Return the (x, y) coordinate for the center point of the cell that contains the specified text.  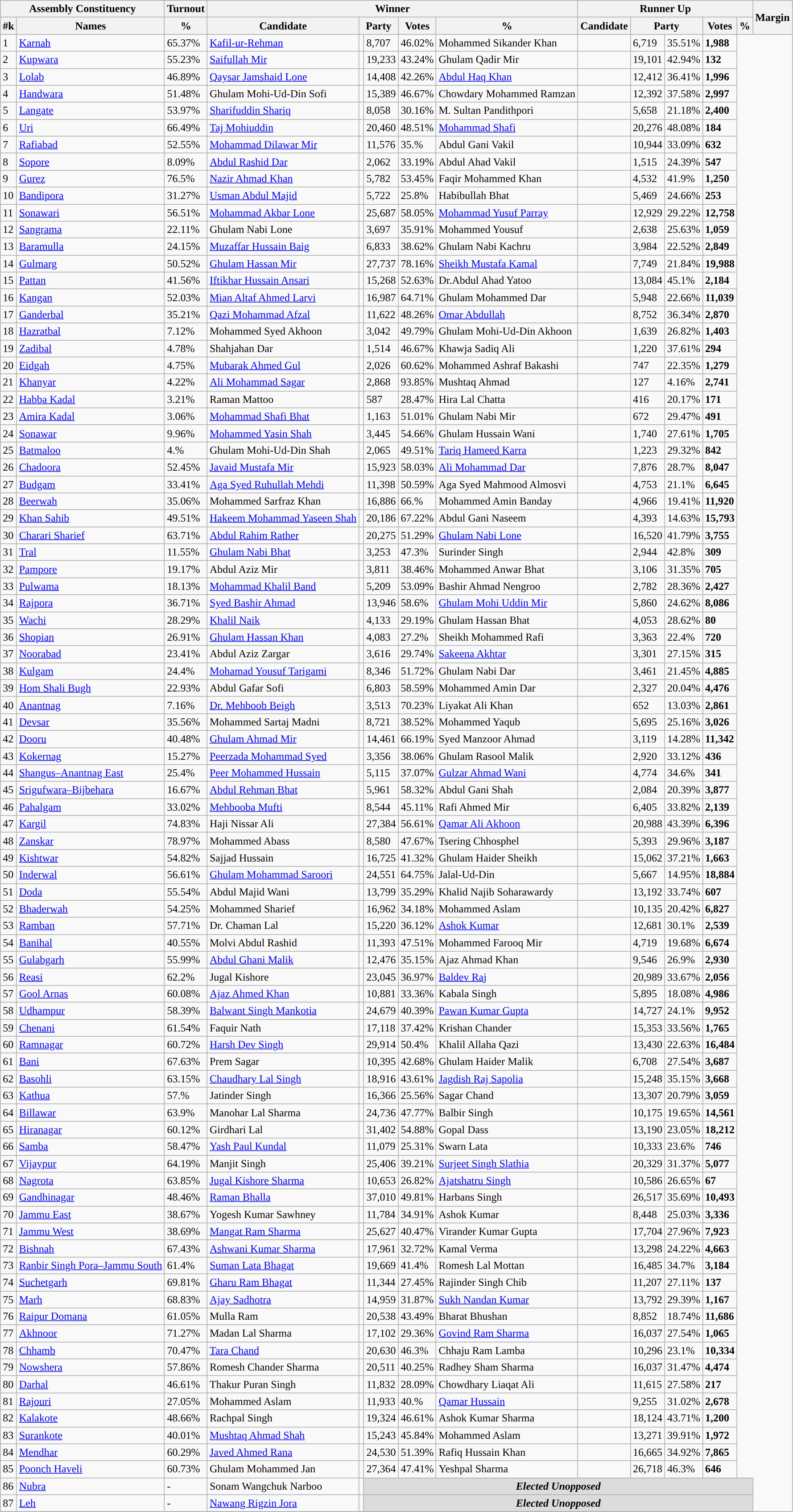
Ramnagar (91, 1045)
45.84% (417, 1435)
652 (648, 705)
17,961 (381, 1248)
Ghulam Mohi Uddin Mir (507, 603)
10,881 (381, 994)
Charari Sharief (91, 535)
29.47% (683, 416)
4.22% (186, 382)
25,687 (381, 213)
56.51% (186, 213)
Amira Kadal (91, 416)
43.39% (683, 824)
33.41% (186, 484)
7,749 (648, 264)
7,923 (720, 1231)
Govind Ram Sharma (507, 1334)
5,782 (381, 178)
61.54% (186, 1027)
38.06% (417, 756)
65.37% (186, 43)
1,515 (648, 162)
Chowdhary Liaqat Ali (507, 1384)
15,793 (720, 518)
Faquir Nath (283, 1027)
38 (8, 671)
76 (8, 1317)
41.79% (683, 535)
547 (720, 162)
60.62% (417, 365)
10,334 (720, 1350)
31.87% (417, 1300)
Raman Mattoo (283, 399)
Mohammad Shafi (507, 128)
Radhey Sham Sharma (507, 1367)
Ghulam Hassan Mir (283, 264)
4,393 (648, 518)
26.9% (683, 960)
26.65% (683, 1181)
32 (8, 569)
35.69% (683, 1197)
13,307 (648, 1096)
Ghulam Mohi-Ud-Din Shah (283, 450)
35.56% (186, 722)
29.22% (683, 213)
66 (8, 1147)
13,946 (381, 603)
Nubra (91, 1486)
Liyakat Ali Khan (507, 705)
8,544 (381, 807)
31.35% (683, 569)
Mushtaq Ahmad (507, 382)
76.5% (186, 178)
41.4% (417, 1265)
20.04% (683, 688)
35 (8, 620)
3,059 (720, 1096)
13,192 (648, 892)
55.99% (186, 960)
Ghulam Ahmad Mir (283, 739)
Khawja Sadiq Ali (507, 348)
3,184 (720, 1265)
11,686 (720, 1317)
4,719 (648, 943)
Ashwani Kumar Sharma (283, 1248)
Hazratbal (91, 331)
1,663 (720, 858)
24.4% (186, 671)
Rajinder Singh Chib (507, 1282)
Mohamad Yousuf Tarigami (283, 671)
57.71% (186, 926)
4,986 (720, 994)
747 (648, 365)
10,175 (648, 1113)
Chenani (91, 1027)
Chhamb (91, 1350)
60.08% (186, 994)
Mohammed Syed Akhoon (283, 331)
15,923 (381, 467)
Marh (91, 1300)
Samba (91, 1147)
Tsering Chhosphel (507, 841)
58 (8, 1011)
42.94% (683, 60)
Turnout (186, 9)
Javaid Mustafa Mir (283, 467)
25.63% (683, 230)
Taj Mohiuddin (283, 128)
25,406 (381, 1164)
15.27% (186, 756)
Nagrota (91, 1181)
Iftikhar Hussain Ansari (283, 281)
Harsh Dev Singh (283, 1045)
16,485 (648, 1265)
84 (8, 1452)
Faqir Mohammed Khan (507, 178)
1,514 (381, 348)
Khanyar (91, 382)
Mehbooba Mufti (283, 807)
294 (720, 348)
Peer Mohammed Hussain (283, 773)
71 (8, 1231)
29.74% (417, 654)
10,296 (648, 1350)
Batmaloo (91, 450)
38.62% (417, 247)
48.66% (186, 1418)
Manohar Lal Sharma (283, 1113)
Mohammad Khalil Band (283, 586)
Bani (91, 1062)
Bharat Bhushan (507, 1317)
Rafiq Hussain Khan (507, 1452)
2,139 (720, 807)
5,469 (648, 195)
Dr.Abdul Ahad Yatoo (507, 281)
2,026 (381, 365)
38.46% (417, 569)
65 (8, 1130)
5,722 (381, 195)
20,630 (381, 1350)
20,329 (648, 1164)
47.67% (417, 841)
24.39% (683, 162)
11,832 (381, 1384)
19,988 (720, 264)
35.21% (186, 315)
132 (720, 60)
28.36% (683, 586)
50.52% (186, 264)
53.45% (417, 178)
28.09% (417, 1384)
842 (720, 450)
253 (720, 195)
63.71% (186, 535)
42.68% (417, 1062)
Ghulam Mohi-Ud-Din Sofi (283, 94)
137 (720, 1282)
Yash Paul Kundal (283, 1147)
21 (8, 382)
13,799 (381, 892)
Chaudhary Lal Singh (283, 1079)
Abdul Gani Shah (507, 790)
Mohammad Yusuf Parray (507, 213)
Habba Kadal (91, 399)
27,364 (381, 1469)
4,476 (720, 688)
Kamal Verma (507, 1248)
7.12% (186, 331)
M. Sultan Pandithpori (507, 111)
341 (720, 773)
Pattan (91, 281)
Shangus–Anantnag East (91, 773)
87 (8, 1503)
Mohammed Sikander Khan (507, 43)
57 (8, 994)
48.08% (683, 128)
13,190 (648, 1130)
Leh (91, 1503)
2,861 (720, 705)
29.36% (417, 1334)
2,868 (381, 382)
20.17% (683, 399)
67.63% (186, 1062)
19,101 (648, 60)
4.% (186, 450)
40.39% (417, 1011)
52.55% (186, 145)
Kafil-ur-Rehman (283, 43)
68 (8, 1181)
4,753 (648, 484)
#k (8, 26)
Aga Syed Ruhullah Mehdi (283, 484)
2,539 (720, 926)
1,988 (720, 43)
8,047 (720, 467)
23.05% (683, 1130)
67.43% (186, 1248)
11,615 (648, 1384)
13,084 (648, 281)
16,886 (381, 501)
12,476 (381, 960)
22.11% (186, 230)
3.21% (186, 399)
33.09% (683, 145)
15,062 (648, 858)
31.47% (683, 1367)
6,396 (720, 824)
1,765 (720, 1027)
34 (8, 603)
Bandipora (91, 195)
20,511 (381, 1367)
Pawan Kumar Gupta (507, 1011)
34.6% (683, 773)
70 (8, 1214)
34.91% (417, 1214)
12,392 (648, 94)
2,065 (381, 450)
Suman Lata Bhagat (283, 1265)
Ghulam Nabi Kachru (507, 247)
33.74% (683, 892)
72 (8, 1248)
23.41% (186, 654)
17,704 (648, 1231)
Kathua (91, 1096)
Ramban (91, 926)
2,327 (648, 688)
22.4% (683, 637)
11,784 (381, 1214)
Raipur Domana (91, 1317)
40.47% (417, 1231)
24,530 (381, 1452)
3,042 (381, 331)
Baramulla (91, 247)
3,026 (720, 722)
2,920 (648, 756)
51.48% (186, 94)
27.45% (417, 1282)
19 (8, 348)
Mohammed Anwar Bhat (507, 569)
Romesh Lal Mottan (507, 1265)
51.72% (417, 671)
Assembly Constituency (83, 9)
11 (8, 213)
309 (720, 552)
22.52% (683, 247)
3.06% (186, 416)
Pulwama (91, 586)
48.51% (417, 128)
4,532 (648, 178)
Ajatshatru Singh (507, 1181)
Krishan Chander (507, 1027)
Ghulam Nabi Bhat (283, 552)
16,366 (381, 1096)
21.1% (683, 484)
Abdul Ahad Vakil (507, 162)
7.16% (186, 705)
36.34% (683, 315)
51.01% (417, 416)
18.74% (683, 1317)
15,243 (381, 1435)
20,276 (648, 128)
17,102 (381, 1334)
4.75% (186, 365)
Abdul Haq Khan (507, 77)
Ghulam Rasool Malik (507, 756)
3,697 (381, 230)
11,920 (720, 501)
171 (720, 399)
8,852 (648, 1317)
Dr. Chaman Lal (283, 926)
Rajouri (91, 1401)
Jugal Kishore Sharma (283, 1181)
85 (8, 1469)
18.13% (186, 586)
720 (720, 637)
5,393 (648, 841)
Runner Up (665, 9)
3,301 (648, 654)
60.72% (186, 1045)
Handwara (91, 94)
5,895 (648, 994)
55.23% (186, 60)
71.27% (186, 1334)
54 (8, 943)
Mohammed Amin Dar (507, 688)
27.61% (683, 433)
25,627 (381, 1231)
43.49% (417, 1317)
2,849 (720, 247)
74.83% (186, 824)
12,929 (648, 213)
20,989 (648, 977)
8,721 (381, 722)
2 (8, 60)
34.18% (417, 909)
Pampore (91, 569)
27.15% (683, 654)
1,972 (720, 1435)
45.11% (417, 807)
68.83% (186, 1300)
33.36% (417, 994)
20.79% (683, 1096)
Jammu East (91, 1214)
12,412 (648, 77)
48 (8, 841)
Tral (91, 552)
12 (8, 230)
Pahalgam (91, 807)
9,255 (648, 1401)
28.62% (683, 620)
Jammu West (91, 1231)
Jugal Kishore (283, 977)
4.78% (186, 348)
60.29% (186, 1452)
Ghulam Haider Sheikh (507, 858)
25.16% (683, 722)
40 (8, 705)
31.02% (683, 1401)
Gandhinagar (91, 1197)
17 (8, 315)
37.58% (683, 94)
33.19% (417, 162)
10,395 (381, 1062)
35.51% (683, 43)
1,250 (720, 178)
3,445 (381, 433)
Jalal-Ud-Din (507, 875)
1,639 (648, 331)
54.82% (186, 858)
Sajjad Hussain (283, 858)
14 (8, 264)
11,342 (720, 739)
15,389 (381, 94)
Tara Chand (283, 1350)
11,207 (648, 1282)
Poonch Haveli (91, 1469)
46.02% (417, 43)
Abdul Gani Vakil (507, 145)
1,065 (720, 1334)
61.4% (186, 1265)
18.08% (683, 994)
4,053 (648, 620)
4 (8, 94)
54.66% (417, 433)
35.29% (417, 892)
46.89% (186, 77)
51 (8, 892)
34.7% (683, 1265)
Ghulam Nabi Dar (507, 671)
217 (720, 1384)
Abdul Rashid Dar (283, 162)
Mian Altaf Ahmed Larvi (283, 298)
47.41% (417, 1469)
13,792 (648, 1300)
Yogesh Kumar Sawhney (283, 1214)
37 (8, 654)
36.71% (186, 603)
5,077 (720, 1164)
78.16% (417, 264)
Manjit Singh (283, 1164)
Ranbir Singh Pora–Jammu South (91, 1265)
Rachpal Singh (283, 1418)
37,010 (381, 1197)
2,062 (381, 162)
1,279 (720, 365)
4,474 (720, 1367)
14.28% (683, 739)
33.12% (683, 756)
42.8% (683, 552)
40.% (417, 1401)
Gurez (91, 178)
41.56% (186, 281)
78 (8, 1350)
48.26% (417, 315)
26,517 (648, 1197)
33 (8, 586)
20,460 (381, 128)
41.9% (683, 178)
2,870 (720, 315)
93.85% (417, 382)
23.1% (683, 1350)
49 (8, 858)
Mohammed Sartaj Madni (283, 722)
4,133 (381, 620)
5,658 (648, 111)
55 (8, 960)
21.84% (683, 264)
Baldev Raj (507, 977)
11,344 (381, 1282)
2,678 (720, 1401)
9,952 (720, 1011)
Reasi (91, 977)
8,707 (381, 43)
Ghulam Qadir Mir (507, 60)
Kishtwar (91, 858)
672 (648, 416)
16,725 (381, 858)
Harbans Singh (507, 1197)
6,674 (720, 943)
16,962 (381, 909)
Anantnag (91, 705)
40.25% (417, 1367)
5,667 (648, 875)
70.23% (417, 705)
315 (720, 654)
22 (8, 399)
1,200 (720, 1418)
60.12% (186, 1130)
29.96% (683, 841)
15,353 (648, 1027)
5,860 (648, 603)
14.63% (683, 518)
16,520 (648, 535)
Hakeem Mohammad Yaseen Shah (283, 518)
22.35% (683, 365)
53 (8, 926)
56 (8, 977)
27,384 (381, 824)
127 (648, 382)
24 (8, 433)
646 (720, 1469)
11,398 (381, 484)
Devsar (91, 722)
66.% (417, 501)
Kupwara (91, 60)
70.47% (186, 1350)
78.97% (186, 841)
20,275 (381, 535)
14,408 (381, 77)
77 (8, 1334)
18 (8, 331)
Saifullah Mir (283, 60)
16 (8, 298)
Kalakote (91, 1418)
13,298 (648, 1248)
11,622 (381, 315)
11,079 (381, 1147)
1,740 (648, 433)
43.71% (683, 1418)
37.07% (417, 773)
Hiranagar (91, 1130)
Abdul Ghani Malik (283, 960)
3,513 (381, 705)
Kangan (91, 298)
Ghulam Hassan Bhat (507, 620)
Mendhar (91, 1452)
4,885 (720, 671)
8 (8, 162)
53.09% (417, 586)
Akhnoor (91, 1334)
Sangrama (91, 230)
41.32% (417, 858)
5,948 (648, 298)
63.9% (186, 1113)
7,865 (720, 1452)
Yeshpal Sharma (507, 1469)
Ghulam Hussain Wani (507, 433)
Zadibal (91, 348)
20,538 (381, 1317)
69.81% (186, 1282)
13.03% (683, 705)
184 (720, 128)
Usman Abdul Majid (283, 195)
Gulzar Ahmad Wani (507, 773)
Mohammed Abass (283, 841)
19.17% (186, 569)
Ghulam Hassan Khan (283, 637)
Mulla Ram (283, 1317)
Darhal (91, 1384)
Mangat Ram Sharma (283, 1231)
24.66% (683, 195)
64.71% (417, 298)
2,944 (648, 552)
31 (8, 552)
59 (8, 1027)
23.6% (683, 1147)
Surankote (91, 1435)
3,755 (720, 535)
4,663 (720, 1248)
19.65% (683, 1113)
Surjeet Singh Slathia (507, 1164)
15 (8, 281)
66.49% (186, 128)
Swarn Lata (507, 1147)
14,461 (381, 739)
Wachi (91, 620)
Zanskar (91, 841)
Balwant Singh Mankotia (283, 1011)
Hira Lal Chatta (507, 399)
21.45% (683, 671)
Abdul Aziz Mir (283, 569)
11.55% (186, 552)
24,679 (381, 1011)
24.15% (186, 247)
58.47% (186, 1147)
Sonawari (91, 213)
Shahjahan Dar (283, 348)
13 (8, 247)
4.16% (683, 382)
Mushtaq Ahmad Shah (283, 1435)
3,119 (648, 739)
Abdul Gani Naseem (507, 518)
Abdul Rahim Rather (283, 535)
Qaysar Jamshaid Lone (283, 77)
5,695 (648, 722)
6,803 (381, 688)
Mohammed Amin Banday (507, 501)
33.02% (186, 807)
34.92% (683, 1452)
Khalil Naik (283, 620)
53.97% (186, 111)
5 (8, 111)
63.15% (186, 1079)
Chadoora (91, 467)
6,719 (648, 43)
9,546 (648, 960)
30.1% (683, 926)
3 (8, 77)
Mohammad Dilawar Mir (283, 145)
1,403 (720, 331)
5,209 (381, 586)
23 (8, 416)
Bashir Ahmad Nengroo (507, 586)
Ghulam Haider Malik (507, 1062)
Mohammed Yousuf (507, 230)
Hom Shali Bugh (91, 688)
5,961 (381, 790)
17,118 (381, 1027)
Ghulam Mohammed Jan (283, 1469)
35.06% (186, 501)
60 (8, 1045)
8,058 (381, 111)
1,059 (720, 230)
33.82% (683, 807)
Surinder Singh (507, 552)
6,833 (381, 247)
2,400 (720, 111)
28.47% (417, 399)
3,877 (720, 790)
3,187 (720, 841)
Uri (91, 128)
23,045 (381, 977)
40.01% (186, 1435)
10,333 (648, 1147)
Syed Manzoor Ahmad (507, 739)
Molvi Abdul Rashid (283, 943)
Bhaderwah (91, 909)
62 (8, 1079)
43.24% (417, 60)
30 (8, 535)
9.96% (186, 433)
Qamar Ali Akhoon (507, 824)
3,106 (648, 569)
Chowdary Mohammed Ramzan (507, 94)
13,430 (648, 1045)
10,586 (648, 1181)
28.29% (186, 620)
Abdul Majid Wani (283, 892)
15,248 (648, 1079)
3,253 (381, 552)
24,551 (381, 875)
26.91% (186, 637)
16,665 (648, 1452)
18,884 (720, 875)
81 (8, 1401)
1,223 (648, 450)
54.88% (417, 1130)
82 (8, 1418)
8,448 (648, 1214)
6,405 (648, 807)
75 (8, 1300)
58.39% (186, 1011)
20,988 (648, 824)
55.54% (186, 892)
40.55% (186, 943)
Ghulam Mohammad Saroori (283, 875)
41 (8, 722)
Nowshera (91, 1367)
3,811 (381, 569)
3,461 (648, 671)
Names (91, 26)
20.42% (683, 909)
58.05% (417, 213)
2,741 (720, 382)
19,669 (381, 1265)
47.51% (417, 943)
47 (8, 824)
Mohammed Yaqub (507, 722)
31,402 (381, 1130)
Mohammed Sharief (283, 909)
Aga Syed Mahmood Almosvi (507, 484)
64 (8, 1113)
3,616 (381, 654)
29.32% (683, 450)
1,163 (381, 416)
Dr. Mehboob Beigh (283, 705)
Sagar Chand (507, 1096)
Omar Abdullah (507, 315)
Gool Arnas (91, 994)
27.05% (186, 1401)
8,580 (381, 841)
51.29% (417, 535)
29 (8, 518)
45 (8, 790)
Mohammad Akbar Lone (283, 213)
27 (8, 484)
746 (720, 1147)
74 (8, 1282)
22.93% (186, 688)
27.96% (683, 1231)
Udhampur (91, 1011)
62.2% (186, 977)
1 (8, 43)
Nawang Rigzin Jora (283, 1503)
27.11% (683, 1282)
10,493 (720, 1197)
40.48% (186, 739)
61 (8, 1062)
Sheikh Mohammed Rafi (507, 637)
63 (8, 1096)
Balbir Singh (507, 1113)
36.41% (683, 77)
Margin (772, 17)
61.05% (186, 1317)
Sheikh Mustafa Kamal (507, 264)
6,827 (720, 909)
16,484 (720, 1045)
Langate (91, 111)
1,996 (720, 77)
2,638 (648, 230)
Gulmarg (91, 264)
25 (8, 450)
Vijaypur (91, 1164)
Mohammed Yasin Shah (283, 433)
Qamar Hussain (507, 1401)
29.19% (417, 620)
20 (8, 365)
30.16% (417, 111)
19.68% (683, 943)
83 (8, 1435)
Ajaz Ahmad Khan (507, 960)
10,135 (648, 909)
Sukh Nandan Kumar (507, 1300)
Ali Mohammad Dar (507, 467)
52.45% (186, 467)
26,718 (648, 1469)
Srigufwara–Bijbehara (91, 790)
66.19% (417, 739)
Khan Sahib (91, 518)
2,184 (720, 281)
13,271 (648, 1435)
416 (648, 399)
Banihal (91, 943)
Tariq Hameed Karra (507, 450)
14,959 (381, 1300)
Khalid Najib Soharawardy (507, 892)
Kokernag (91, 756)
15,268 (381, 281)
4,966 (648, 501)
Chhaju Ram Lamba (507, 1350)
Inderwal (91, 875)
Kulgam (91, 671)
44 (8, 773)
28 (8, 501)
Madan Lal Sharma (283, 1334)
64.19% (186, 1164)
491 (720, 416)
3,363 (648, 637)
37.21% (683, 858)
7 (8, 145)
45.1% (683, 281)
60.73% (186, 1469)
46 (8, 807)
38.67% (186, 1214)
Abdul Rehman Bhat (283, 790)
Peerzada Mohammad Syed (283, 756)
Sakeena Akhtar (507, 654)
Syed Bashir Ahmad (283, 603)
Suchetgarh (91, 1282)
11,576 (381, 145)
Shopian (91, 637)
1,705 (720, 433)
3,984 (648, 247)
632 (720, 145)
Winner (392, 9)
25.03% (683, 1214)
Sopore (91, 162)
10,653 (381, 1181)
19,324 (381, 1418)
Ganderbal (91, 315)
14,727 (648, 1011)
11,393 (381, 943)
39.91% (683, 1435)
Noorabad (91, 654)
Billawar (91, 1113)
7,876 (648, 467)
Sonawar (91, 433)
Jagdish Raj Sapolia (507, 1079)
18,916 (381, 1079)
1,220 (648, 348)
16.67% (186, 790)
Javed Ahmed Rana (283, 1452)
28.7% (683, 467)
4,083 (381, 637)
52.03% (186, 298)
52 (8, 909)
19.41% (683, 501)
6 (8, 128)
25.4% (186, 773)
36 (8, 637)
63.85% (186, 1181)
52.63% (417, 281)
10 (8, 195)
20.39% (683, 790)
Ajay Sadhotra (283, 1300)
Prem Sagar (283, 1062)
Haji Nissar Ali (283, 824)
Doda (91, 892)
36.12% (417, 926)
Mohammed Sarfraz Khan (283, 501)
Ashok Kumar Sharma (507, 1418)
36.97% (417, 977)
2,930 (720, 960)
47.3% (417, 552)
Sharifuddin Shariq (283, 111)
Basohli (91, 1079)
Budgam (91, 484)
69 (8, 1197)
24,736 (381, 1113)
39 (8, 688)
Virander Kumar Gupta (507, 1231)
38.52% (417, 722)
24.1% (683, 1011)
37.61% (683, 348)
Thakur Puran Singh (283, 1384)
3,668 (720, 1079)
1,167 (720, 1300)
2,427 (720, 586)
Kargil (91, 824)
14,561 (720, 1113)
43 (8, 756)
58.59% (417, 688)
33.56% (683, 1027)
22.63% (683, 1045)
Gharu Ram Bhagat (283, 1282)
8,752 (648, 315)
12,758 (720, 213)
Romesh Chander Sharma (283, 1367)
20,186 (381, 518)
2,056 (720, 977)
3,356 (381, 756)
Beerwah (91, 501)
3,687 (720, 1062)
Rafi Ahmed Mir (507, 807)
Ghulam Mohammed Dar (507, 298)
31.27% (186, 195)
48.46% (186, 1197)
587 (381, 399)
Muzaffar Hussain Baig (283, 247)
4,774 (648, 773)
Mohammad Shafi Bhat (283, 416)
18,212 (720, 1130)
Mohammed Ashraf Bakashi (507, 365)
19,233 (381, 60)
Sonam Wangchuk Narboo (283, 1486)
Abdul Gafar Sofi (283, 688)
67.22% (417, 518)
11,933 (381, 1401)
607 (720, 892)
Eidgah (91, 365)
25.56% (417, 1096)
Rafiabad (91, 145)
51.39% (417, 1452)
57.% (186, 1096)
21.18% (683, 111)
35.91% (417, 230)
8.09% (186, 162)
Ajaz Ahmed Khan (283, 994)
49.81% (417, 1197)
29.39% (683, 1300)
73 (8, 1265)
58.32% (417, 790)
42 (8, 739)
18,124 (648, 1418)
35.% (417, 145)
Kabala Singh (507, 994)
Khalil Allaha Qazi (507, 1045)
Habibullah Bhat (507, 195)
64.75% (417, 875)
39.21% (417, 1164)
47.77% (417, 1113)
26 (8, 467)
Abdul Aziz Zargar (283, 654)
8,086 (720, 603)
6,645 (720, 484)
57.86% (186, 1367)
33.67% (683, 977)
29,914 (381, 1045)
Gulabgarh (91, 960)
Jatinder Singh (283, 1096)
Mohammed Farooq Mir (507, 943)
11,039 (720, 298)
32.72% (417, 1248)
2,782 (648, 586)
16,987 (381, 298)
Karnah (91, 43)
Lolab (91, 77)
Rajpora (91, 603)
49.79% (417, 331)
15,220 (381, 926)
24.62% (683, 603)
Ali Mohammad Sagar (283, 382)
42.26% (417, 77)
25.8% (417, 195)
9 (8, 178)
Ghulam Nabi Mir (507, 416)
Mubarak Ahmed Gul (283, 365)
37.42% (417, 1027)
12,681 (648, 926)
Bishnah (91, 1248)
50.59% (417, 484)
86 (8, 1486)
79 (8, 1367)
Ghulam Mohi-Ud-Din Akhoon (507, 331)
24.22% (683, 1248)
2,997 (720, 94)
Nazir Ahmad Khan (283, 178)
50.4% (417, 1045)
43.61% (417, 1079)
3,336 (720, 1214)
27,737 (381, 264)
705 (720, 569)
54.25% (186, 909)
8,346 (381, 671)
436 (720, 756)
22.66% (683, 298)
Raman Bhalla (283, 1197)
27.58% (683, 1384)
10,944 (648, 145)
14.95% (683, 875)
38.69% (186, 1231)
6,708 (648, 1062)
27.2% (417, 637)
25.31% (417, 1147)
58.03% (417, 467)
31.37% (683, 1164)
Dooru (91, 739)
Qazi Mohammad Afzal (283, 315)
58.6% (417, 603)
5,115 (381, 773)
Gopal Dass (507, 1130)
2,084 (648, 790)
50 (8, 875)
Girdhari Lal (283, 1130)
